Output the [x, y] coordinate of the center of the cell containing the given text.  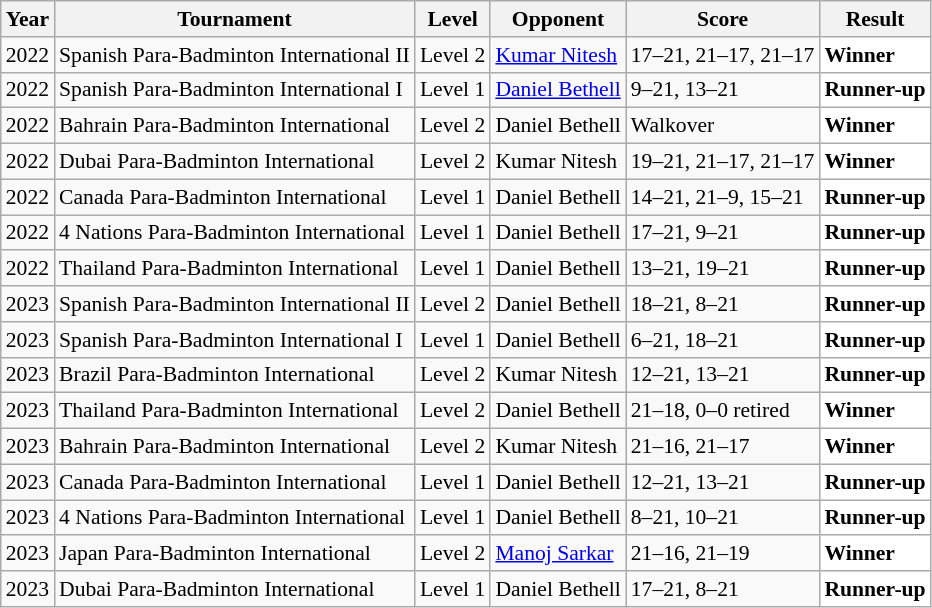
21–16, 21–19 [723, 554]
Tournament [234, 19]
Score [723, 19]
Year [28, 19]
18–21, 8–21 [723, 304]
17–21, 9–21 [723, 233]
17–21, 21–17, 21–17 [723, 55]
Manoj Sarkar [558, 554]
14–21, 21–9, 15–21 [723, 197]
Walkover [723, 126]
6–21, 18–21 [723, 340]
21–18, 0–0 retired [723, 411]
17–21, 8–21 [723, 589]
Japan Para-Badminton International [234, 554]
Level [452, 19]
Opponent [558, 19]
Brazil Para-Badminton International [234, 375]
Result [874, 19]
19–21, 21–17, 21–17 [723, 162]
8–21, 10–21 [723, 518]
9–21, 13–21 [723, 90]
21–16, 21–17 [723, 447]
13–21, 19–21 [723, 269]
